Return [X, Y] of the center of cell containing provided text 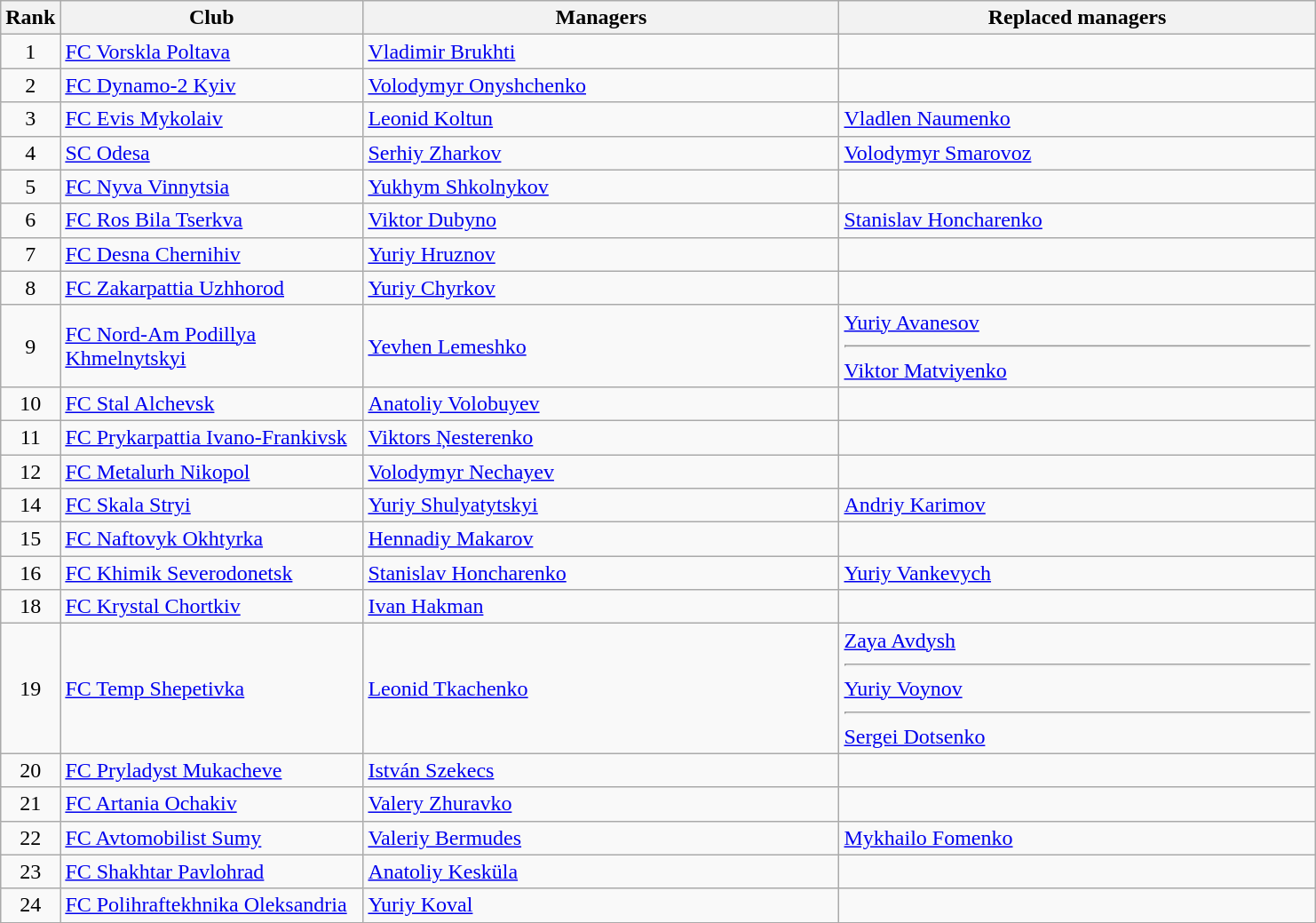
Mykhailo Fomenko [1077, 838]
14 [30, 505]
Leonid Koltun [601, 119]
FC Khimik Severodonetsk [211, 573]
István Szekecs [601, 770]
19 [30, 688]
Vladlen Naumenko [1077, 119]
FC Ros Bila Tserkva [211, 220]
FC Skala Stryi [211, 505]
20 [30, 770]
Anatoliy Kesküla [601, 871]
Hennadiy Makarov [601, 539]
8 [30, 288]
Serhiy Zharkov [601, 153]
Yevhen Lemeshko [601, 346]
Viktor Dubyno [601, 220]
FC Prykarpattia Ivano-Frankivsk [211, 437]
Yuriy Shulyatytskyi [601, 505]
Leonid Tkachenko [601, 688]
Volodymyr Smarovoz [1077, 153]
Valery Zhuravko [601, 804]
FC Shakhtar Pavlohrad [211, 871]
SC Odesa [211, 153]
Anatoliy Volobuyev [601, 403]
FC Avtomobilist Sumy [211, 838]
Replaced managers [1077, 18]
9 [30, 346]
FC Metalurh Nikopol [211, 472]
5 [30, 187]
Zaya Avdysh Yuriy Voynov Sergei Dotsenko [1077, 688]
FC Polihraftekhnika Oleksandria [211, 905]
FC Temp Shepetivka [211, 688]
Yuriy Avanesov Viktor Matviyenko [1077, 346]
FC Zakarpattia Uzhhorod [211, 288]
Volodymyr Onyshchenko [601, 85]
FC Artania Ochakiv [211, 804]
Managers [601, 18]
FC Krystal Chortkiv [211, 607]
FC Nyva Vinnytsia [211, 187]
Club [211, 18]
3 [30, 119]
1 [30, 52]
FC Evis Mykolaiv [211, 119]
Vladimir Brukhti [601, 52]
22 [30, 838]
23 [30, 871]
18 [30, 607]
FC Dynamo-2 Kyiv [211, 85]
24 [30, 905]
2 [30, 85]
FC Desna Chernihiv [211, 254]
Yuriy Chyrkov [601, 288]
Volodymyr Nechayev [601, 472]
6 [30, 220]
Viktors Ņesterenko [601, 437]
7 [30, 254]
Rank [30, 18]
16 [30, 573]
4 [30, 153]
FC Naftovyk Okhtyrka [211, 539]
Valeriy Bermudes [601, 838]
Andriy Karimov [1077, 505]
FC Nord-Am Podillya Khmelnytskyi [211, 346]
Yuriy Hruznov [601, 254]
Ivan Hakman [601, 607]
FC Stal Alchevsk [211, 403]
10 [30, 403]
12 [30, 472]
21 [30, 804]
Yuriy Koval [601, 905]
Yukhym Shkolnykov [601, 187]
FC Vorskla Poltava [211, 52]
Yuriy Vankevych [1077, 573]
FC Pryladyst Mukacheve [211, 770]
15 [30, 539]
11 [30, 437]
